Find where the given text appears and provide that cell's center as (x, y) coordinate. 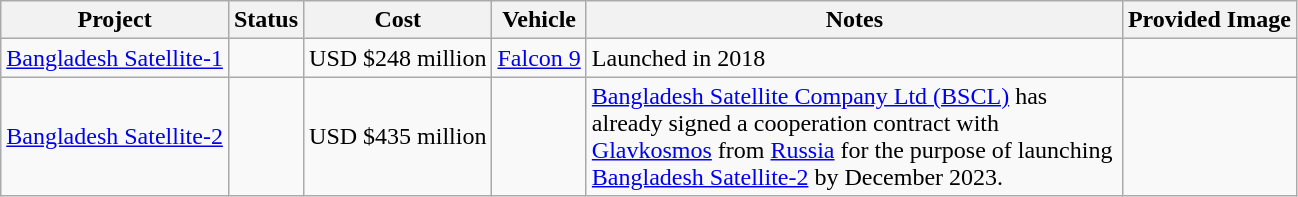
Bangladesh Satellite-1 (115, 58)
Falcon 9 (539, 58)
Launched in 2018 (854, 58)
Cost (398, 20)
Project (115, 20)
Bangladesh Satellite-2 (115, 136)
Status (266, 20)
Vehicle (539, 20)
Provided Image (1209, 20)
USD $248 million (398, 58)
USD $435 million (398, 136)
Notes (854, 20)
